From the cell containing the given text, extract its center point as (X, Y) coordinate. 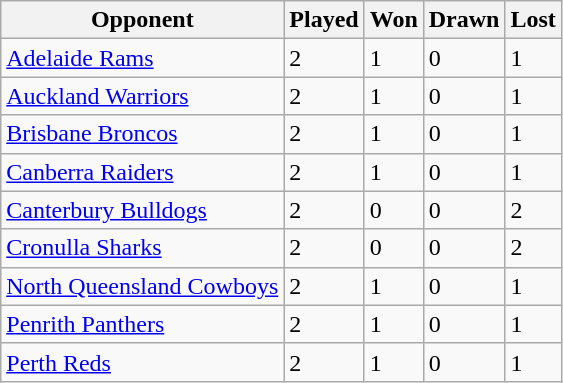
Auckland Warriors (142, 96)
Canterbury Bulldogs (142, 210)
Brisbane Broncos (142, 134)
Canberra Raiders (142, 172)
Perth Reds (142, 362)
Cronulla Sharks (142, 248)
Lost (533, 20)
Won (394, 20)
Drawn (464, 20)
Penrith Panthers (142, 324)
Opponent (142, 20)
North Queensland Cowboys (142, 286)
Played (324, 20)
Adelaide Rams (142, 58)
